Output the [x, y] coordinate of the center of the cell containing the given text.  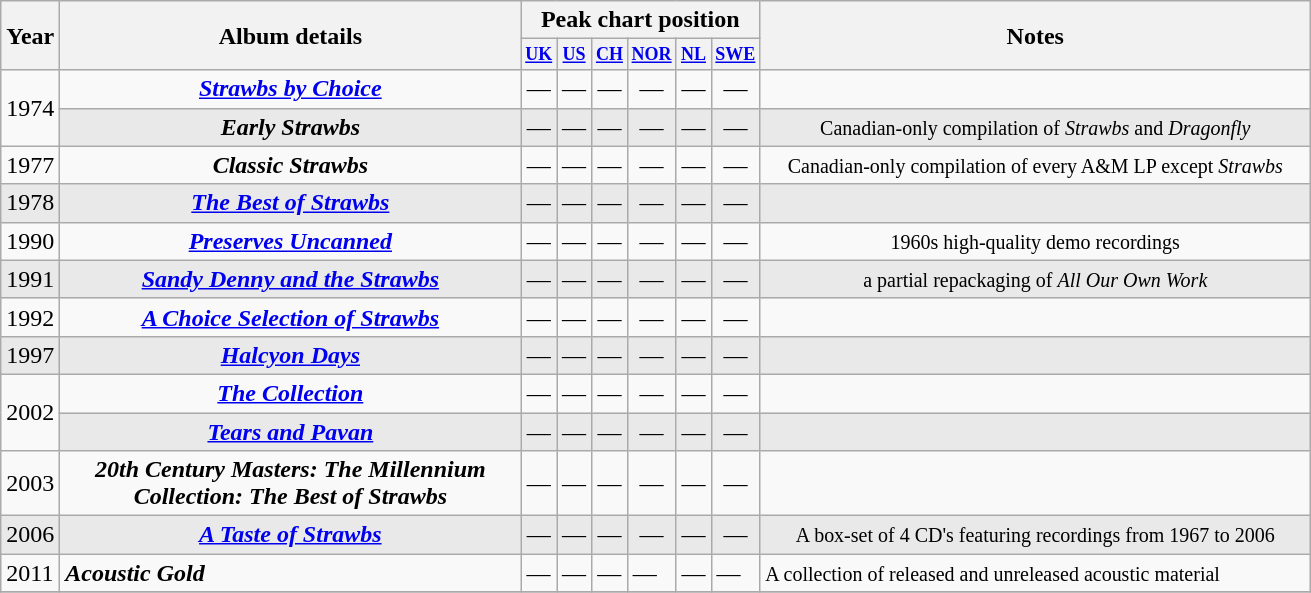
2002 [30, 412]
20th Century Masters: The Millennium Collection: The Best of Strawbs [290, 484]
Canadian-only compilation of Strawbs and Dragonfly [1036, 127]
a partial repackaging of All Our Own Work [1036, 279]
The Best of Strawbs [290, 203]
SWE [736, 54]
1992 [30, 317]
1991 [30, 279]
2006 [30, 535]
A Taste of Strawbs [290, 535]
1974 [30, 108]
1990 [30, 241]
Classic Strawbs [290, 165]
Acoustic Gold [290, 573]
UK [539, 54]
1978 [30, 203]
Year [30, 36]
Notes [1036, 36]
A collection of released and unreleased acoustic material [1036, 573]
Sandy Denny and the Strawbs [290, 279]
2003 [30, 484]
Preserves Uncanned [290, 241]
A Choice Selection of Strawbs [290, 317]
Canadian-only compilation of every A&M LP except Strawbs [1036, 165]
US [574, 54]
The Collection [290, 393]
Strawbs by Choice [290, 89]
Early Strawbs [290, 127]
Album details [290, 36]
Peak chart position [640, 20]
CH [610, 54]
2011 [30, 573]
NOR [652, 54]
1977 [30, 165]
1997 [30, 355]
A box-set of 4 CD's featuring recordings from 1967 to 2006 [1036, 535]
NL [694, 54]
Halcyon Days [290, 355]
Tears and Pavan [290, 432]
1960s high-quality demo recordings [1036, 241]
